Pinpoint the cell where the given text exists, returning its [X, Y] midpoint coordinate. 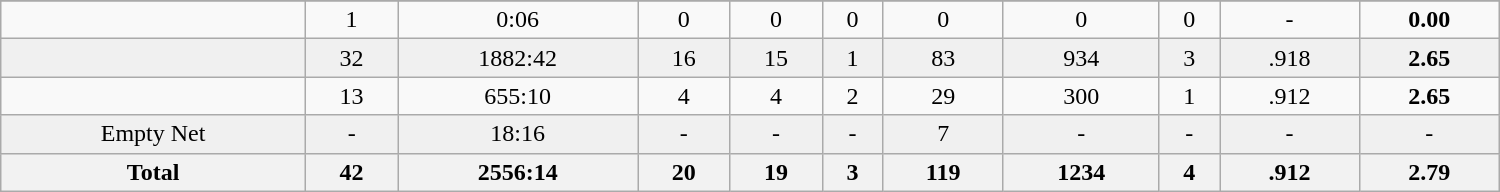
32 [351, 58]
18:16 [518, 134]
0:06 [518, 20]
42 [351, 172]
2.79 [1429, 172]
1234 [1081, 172]
Total [154, 172]
655:10 [518, 96]
16 [684, 58]
.918 [1290, 58]
19 [776, 172]
29 [943, 96]
2556:14 [518, 172]
300 [1081, 96]
2 [852, 96]
83 [943, 58]
119 [943, 172]
20 [684, 172]
1882:42 [518, 58]
0.00 [1429, 20]
15 [776, 58]
934 [1081, 58]
Empty Net [154, 134]
7 [943, 134]
13 [351, 96]
